Return the (x, y) coordinate for the center point of the cell that contains the specified text.  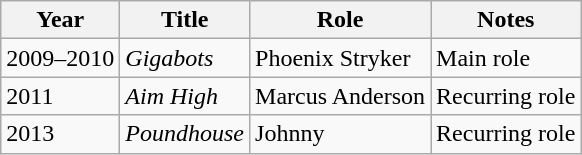
Notes (506, 20)
Johnny (340, 134)
Gigabots (185, 58)
2011 (60, 96)
Role (340, 20)
Year (60, 20)
Phoenix Stryker (340, 58)
Marcus Anderson (340, 96)
Main role (506, 58)
Poundhouse (185, 134)
2009–2010 (60, 58)
Title (185, 20)
2013 (60, 134)
Aim High (185, 96)
